Pinpoint the cell where the given text exists, returning its (X, Y) midpoint coordinate. 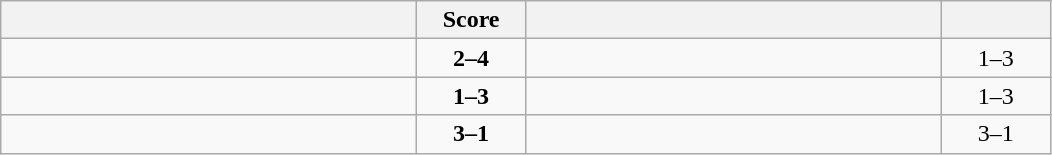
2–4 (472, 58)
Score (472, 20)
